For the text-containing cell, return its midpoint in [X, Y] coordinate format. 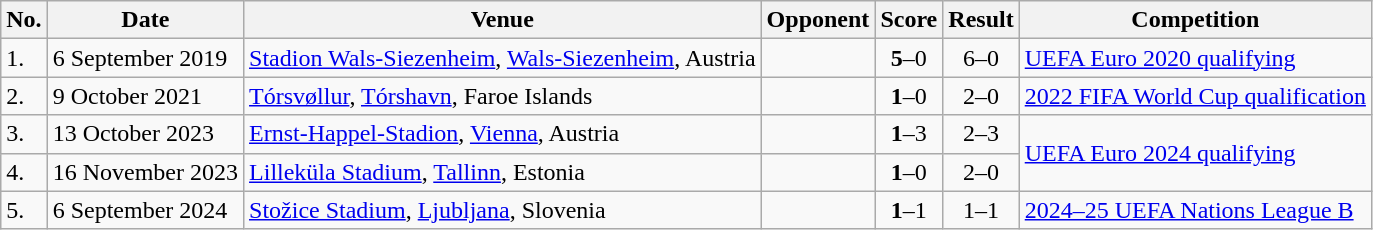
2024–25 UEFA Nations League B [1195, 210]
3. [24, 134]
1–3 [909, 134]
5. [24, 210]
Stožice Stadium, Ljubljana, Slovenia [503, 210]
Result [981, 20]
No. [24, 20]
2. [24, 96]
16 November 2023 [145, 172]
UEFA Euro 2020 qualifying [1195, 58]
5–0 [909, 58]
Score [909, 20]
1. [24, 58]
Date [145, 20]
Opponent [818, 20]
Competition [1195, 20]
Lilleküla Stadium, Tallinn, Estonia [503, 172]
2–3 [981, 134]
6–0 [981, 58]
9 October 2021 [145, 96]
2022 FIFA World Cup qualification [1195, 96]
Tórsvøllur, Tórshavn, Faroe Islands [503, 96]
6 September 2024 [145, 210]
Stadion Wals-Siezenheim, Wals-Siezenheim, Austria [503, 58]
UEFA Euro 2024 qualifying [1195, 153]
4. [24, 172]
6 September 2019 [145, 58]
13 October 2023 [145, 134]
Venue [503, 20]
Ernst-Happel-Stadion, Vienna, Austria [503, 134]
